From the cell containing the given text, extract its center point as [x, y] coordinate. 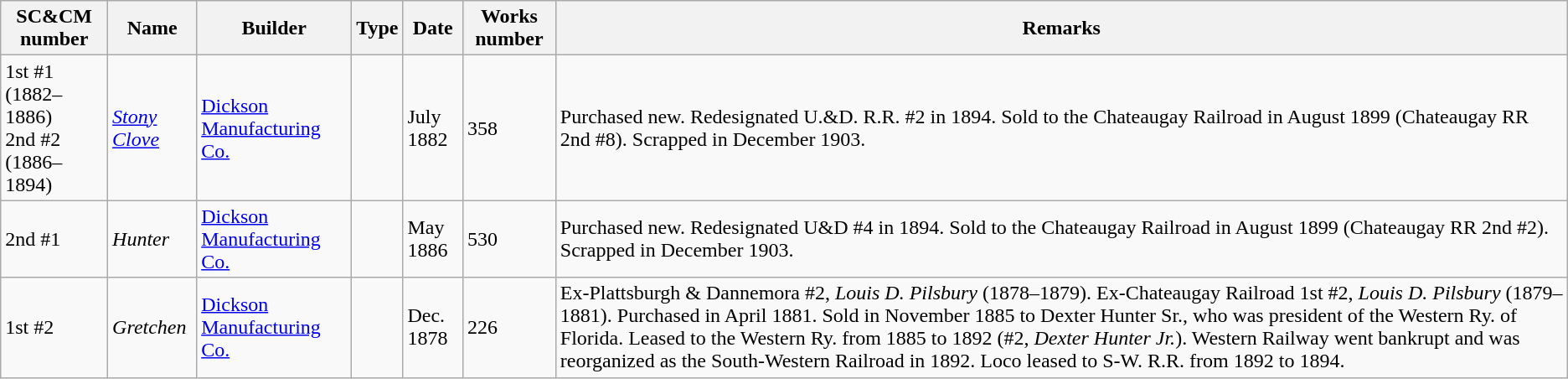
Remarks [1061, 29]
May 1886 [433, 239]
1st #2 [54, 327]
1st #1 (1882–1886)2nd #2 (1886–1894) [54, 127]
Dec. 1878 [433, 327]
Purchased new. Redesignated U&D #4 in 1894. Sold to the Chateaugay Railroad in August 1899 (Chateaugay RR 2nd #2). Scrapped in December 1903. [1061, 239]
2nd #1 [54, 239]
358 [509, 127]
Date [433, 29]
Hunter [152, 239]
226 [509, 327]
July 1882 [433, 127]
Purchased new. Redesignated U.&D. R.R. #2 in 1894. Sold to the Chateaugay Railroad in August 1899 (Chateaugay RR 2nd #8). Scrapped in December 1903. [1061, 127]
Stony Clove [152, 127]
Name [152, 29]
530 [509, 239]
Type [377, 29]
Builder [275, 29]
SC&CM number [54, 29]
Works number [509, 29]
Gretchen [152, 327]
